Return (X, Y) of the center of cell containing provided text 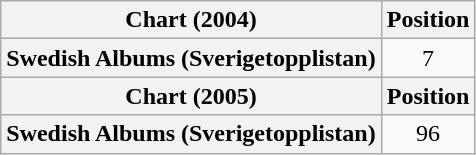
7 (428, 58)
Chart (2005) (191, 96)
Chart (2004) (191, 20)
96 (428, 134)
